Scan for the cell matching the given text and deliver its (x, y) coordinate at center. 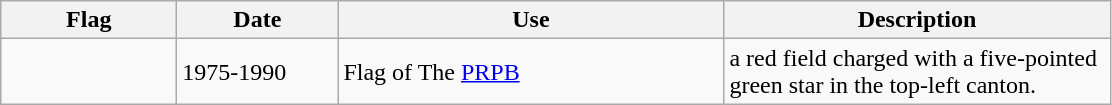
Date (258, 20)
Use (531, 20)
Flag (89, 20)
1975-1990 (258, 72)
Flag of The PRPB (531, 72)
Description (917, 20)
a red field charged with a five-pointed green star in the top-left canton. (917, 72)
